Locate the cell with the specified text and output its [X, Y] center coordinate. 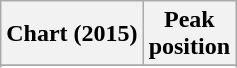
Chart (2015) [72, 34]
Peakposition [189, 34]
